Capture the cell that displays the provided text and extract its (X, Y) central coordinate. 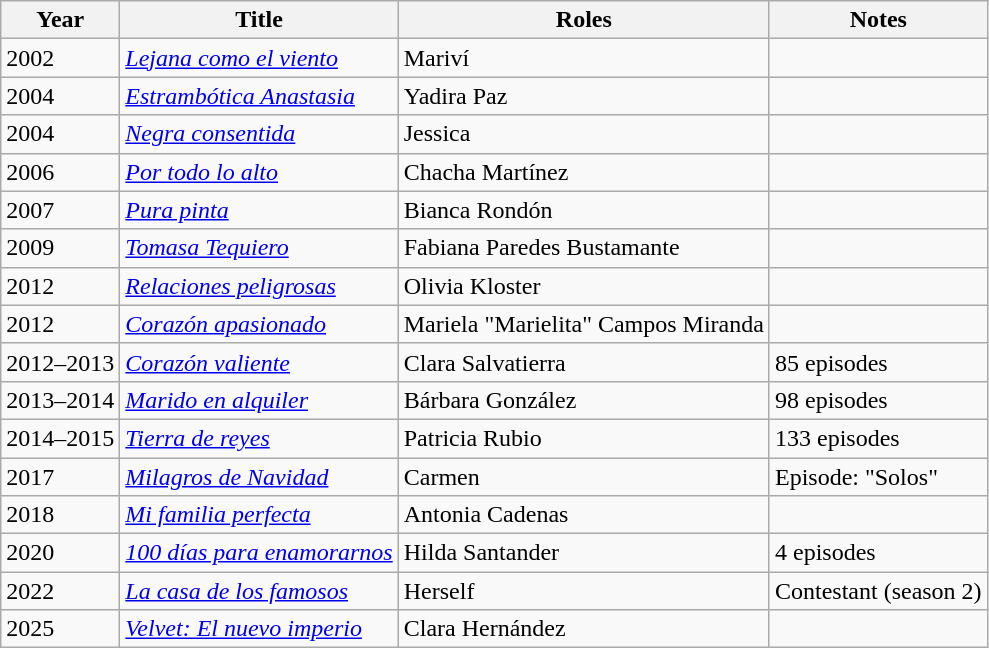
133 episodes (878, 438)
2018 (60, 515)
2022 (60, 591)
Olivia Kloster (584, 286)
2007 (60, 210)
Episode: "Solos" (878, 477)
Marido en alquiler (259, 400)
2009 (60, 248)
2017 (60, 477)
Corazón valiente (259, 362)
Notes (878, 20)
Fabiana Paredes Bustamante (584, 248)
2006 (60, 172)
100 días para enamorarnos (259, 553)
Clara Hernández (584, 629)
Yadira Paz (584, 96)
Relaciones peligrosas (259, 286)
Velvet: El nuevo imperio (259, 629)
Roles (584, 20)
Mi familia perfecta (259, 515)
2020 (60, 553)
2025 (60, 629)
4 episodes (878, 553)
Contestant (season 2) (878, 591)
Antonia Cadenas (584, 515)
2002 (60, 58)
Year (60, 20)
Lejana como el viento (259, 58)
2012–2013 (60, 362)
Bárbara González (584, 400)
Clara Salvatierra (584, 362)
Patricia Rubio (584, 438)
Pura pinta (259, 210)
98 episodes (878, 400)
Tomasa Tequiero (259, 248)
Herself (584, 591)
2013–2014 (60, 400)
Tierra de reyes (259, 438)
Jessica (584, 134)
Por todo lo alto (259, 172)
Mariela "Marielita" Campos Miranda (584, 324)
85 episodes (878, 362)
Negra consentida (259, 134)
Milagros de Navidad (259, 477)
Mariví (584, 58)
Bianca Rondón (584, 210)
2014–2015 (60, 438)
Estrambótica Anastasia (259, 96)
Hilda Santander (584, 553)
Corazón apasionado (259, 324)
Title (259, 20)
Chacha Martínez (584, 172)
Carmen (584, 477)
La casa de los famosos (259, 591)
